Output the (X, Y) coordinate of the center of the cell containing the given text.  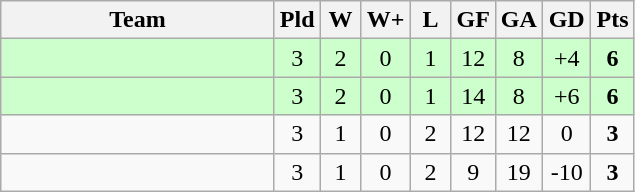
GA (518, 20)
-10 (566, 172)
19 (518, 172)
L (430, 20)
+6 (566, 96)
GD (566, 20)
+4 (566, 58)
14 (473, 96)
Team (138, 20)
W (340, 20)
9 (473, 172)
GF (473, 20)
W+ (386, 20)
Pld (297, 20)
Pts (612, 20)
